Provide the (x, y) coordinate of the cell's center where the given text is located.  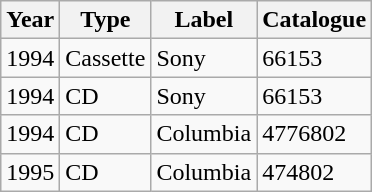
Cassette (106, 58)
Catalogue (314, 20)
Label (204, 20)
4776802 (314, 134)
1995 (30, 172)
474802 (314, 172)
Type (106, 20)
Year (30, 20)
